Extract the (X, Y) coordinate from the center of the cell holding the provided text.  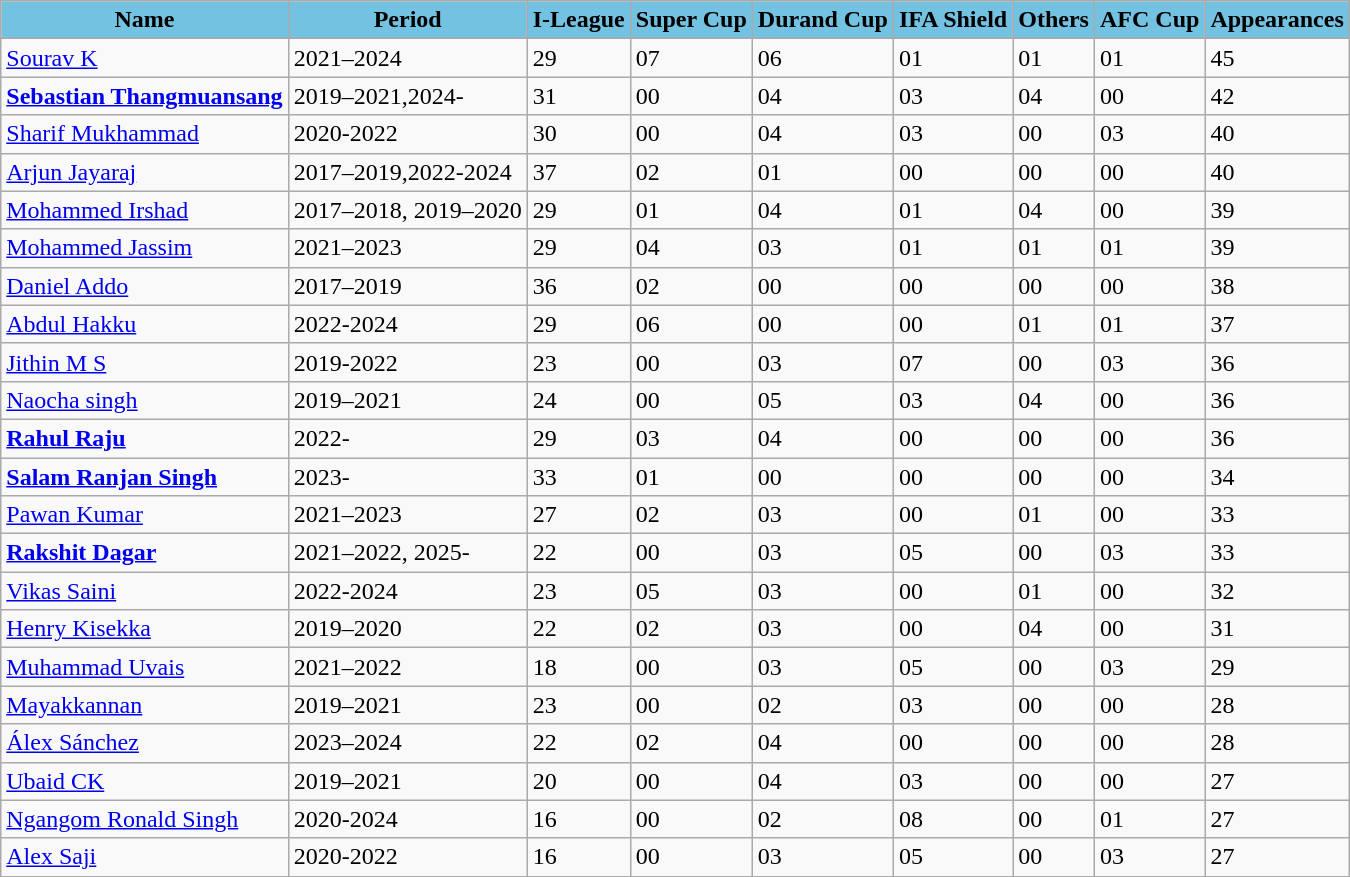
Mohammed Jassim (144, 248)
Muhammad Uvais (144, 667)
Sharif Mukhammad (144, 134)
Period (408, 20)
2019-2022 (408, 362)
Abdul Hakku (144, 324)
Ngangom Ronald Singh (144, 819)
2021–2024 (408, 58)
Rakshit Dagar (144, 553)
2017–2019,2022-2024 (408, 172)
Sourav K (144, 58)
Pawan Kumar (144, 515)
2019–2021,2024- (408, 96)
2017–2019 (408, 286)
30 (578, 134)
Ubaid CK (144, 781)
Rahul Raju (144, 438)
2017–2018, 2019–2020 (408, 210)
34 (1277, 477)
Appearances (1277, 20)
2022- (408, 438)
AFC Cup (1149, 20)
45 (1277, 58)
20 (578, 781)
Salam Ranjan Singh (144, 477)
Álex Sánchez (144, 743)
2023- (408, 477)
2020-2024 (408, 819)
Henry Kisekka (144, 629)
08 (952, 819)
Durand Cup (822, 20)
IFA Shield (952, 20)
Jithin M S (144, 362)
2021–2022 (408, 667)
Naocha singh (144, 400)
2023–2024 (408, 743)
I-League (578, 20)
Super Cup (691, 20)
Vikas Saini (144, 591)
18 (578, 667)
32 (1277, 591)
Arjun Jayaraj (144, 172)
42 (1277, 96)
Daniel Addo (144, 286)
24 (578, 400)
2021–2022, 2025- (408, 553)
Sebastian Thangmuansang (144, 96)
Others (1054, 20)
Name (144, 20)
2019–2020 (408, 629)
Mayakkannan (144, 705)
Mohammed Irshad (144, 210)
Alex Saji (144, 857)
38 (1277, 286)
